From the cell containing the given text, extract its center point as [X, Y] coordinate. 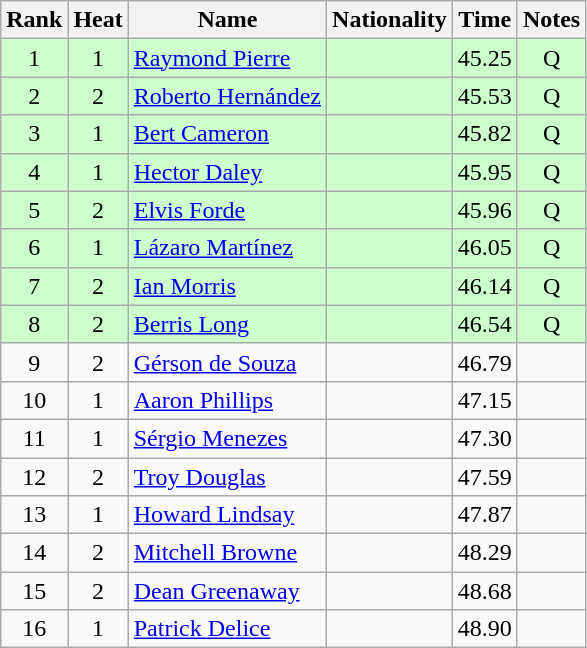
Mitchell Browne [227, 553]
Time [484, 20]
Raymond Pierre [227, 58]
10 [34, 400]
47.30 [484, 438]
Elvis Forde [227, 210]
Name [227, 20]
Sérgio Menezes [227, 438]
Gérson de Souza [227, 362]
7 [34, 286]
Rank [34, 20]
8 [34, 324]
Troy Douglas [227, 477]
Hector Daley [227, 172]
46.54 [484, 324]
Lázaro Martínez [227, 248]
Heat [98, 20]
Howard Lindsay [227, 515]
47.15 [484, 400]
Notes [551, 20]
45.25 [484, 58]
9 [34, 362]
13 [34, 515]
15 [34, 591]
4 [34, 172]
46.05 [484, 248]
Nationality [390, 20]
5 [34, 210]
Aaron Phillips [227, 400]
16 [34, 629]
47.87 [484, 515]
47.59 [484, 477]
Berris Long [227, 324]
12 [34, 477]
Bert Cameron [227, 134]
48.90 [484, 629]
6 [34, 248]
45.82 [484, 134]
14 [34, 553]
Roberto Hernández [227, 96]
45.96 [484, 210]
45.95 [484, 172]
45.53 [484, 96]
Patrick Delice [227, 629]
11 [34, 438]
Ian Morris [227, 286]
46.14 [484, 286]
48.68 [484, 591]
46.79 [484, 362]
3 [34, 134]
Dean Greenaway [227, 591]
48.29 [484, 553]
